From the cell containing the given text, extract its center point as (x, y) coordinate. 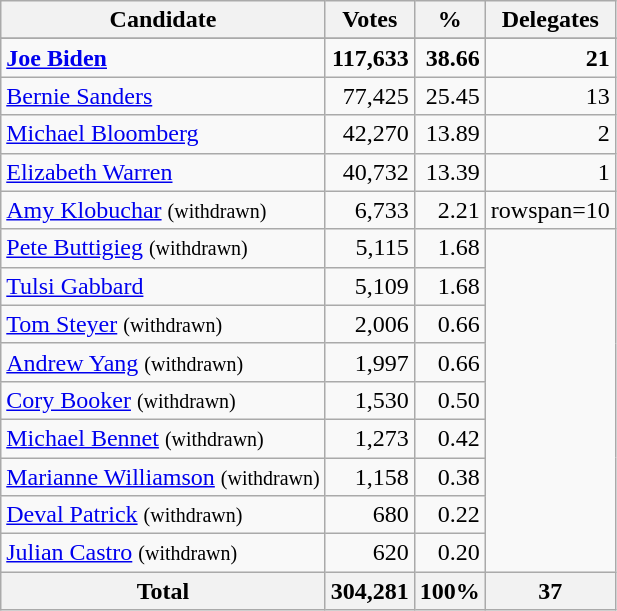
Bernie Sanders (163, 96)
680 (370, 515)
Delegates (550, 20)
Elizabeth Warren (163, 172)
0.22 (450, 515)
38.66 (450, 58)
1,530 (370, 400)
2,006 (370, 324)
1,997 (370, 362)
13.39 (450, 172)
Marianne Williamson (withdrawn) (163, 477)
5,115 (370, 248)
0.38 (450, 477)
1,158 (370, 477)
1,273 (370, 438)
Andrew Yang (withdrawn) (163, 362)
13.89 (450, 134)
5,109 (370, 286)
77,425 (370, 96)
0.42 (450, 438)
Tom Steyer (withdrawn) (163, 324)
0.20 (450, 553)
2.21 (450, 210)
1 (550, 172)
13 (550, 96)
Deval Patrick (withdrawn) (163, 515)
304,281 (370, 591)
% (450, 20)
2 (550, 134)
Michael Bennet (withdrawn) (163, 438)
620 (370, 553)
40,732 (370, 172)
100% (450, 591)
117,633 (370, 58)
Michael Bloomberg (163, 134)
rowspan=10 (550, 210)
42,270 (370, 134)
0.50 (450, 400)
Cory Booker (withdrawn) (163, 400)
6,733 (370, 210)
Julian Castro (withdrawn) (163, 553)
Candidate (163, 20)
21 (550, 58)
37 (550, 591)
Pete Buttigieg (withdrawn) (163, 248)
Amy Klobuchar (withdrawn) (163, 210)
25.45 (450, 96)
Joe Biden (163, 58)
Total (163, 591)
Votes (370, 20)
Tulsi Gabbard (163, 286)
